Determine the [x, y] coordinate at the center of the cell enclosing the given text.  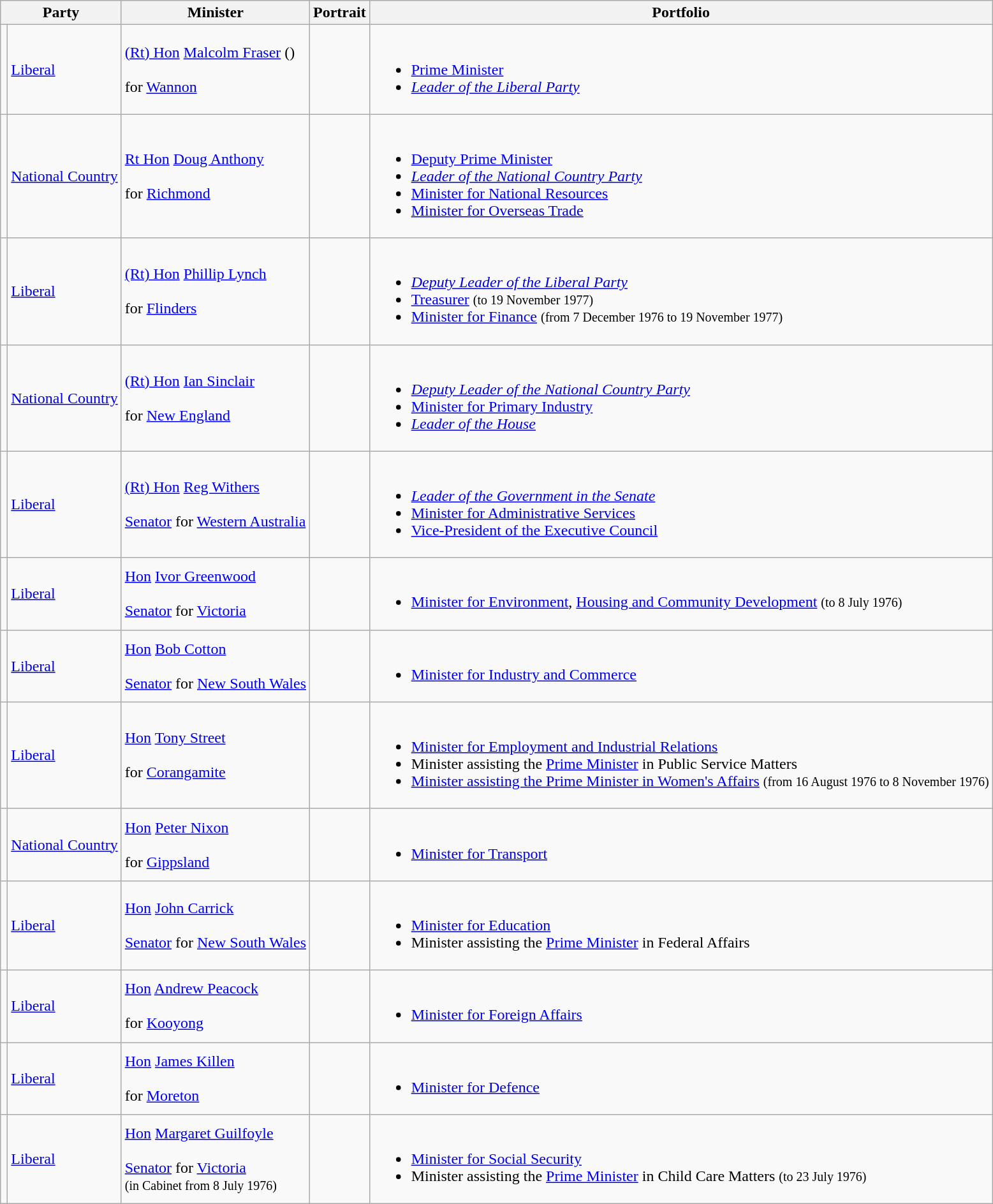
Portfolio [681, 13]
Party [61, 13]
Hon James Killen for Moreton [216, 1078]
Minister for Social SecurityMinister assisting the Prime Minister in Child Care Matters (to 23 July 1976) [681, 1159]
Prime MinisterLeader of the Liberal Party [681, 70]
(Rt) Hon Ian Sinclair for New England [216, 398]
(Rt) Hon Malcolm Fraser () for Wannon [216, 70]
Hon Andrew Peacock for Kooyong [216, 1006]
Deputy Leader of the National Country PartyMinister for Primary IndustryLeader of the House [681, 398]
Minister for Foreign Affairs [681, 1006]
Hon John Carrick Senator for New South Wales [216, 925]
(Rt) Hon Phillip Lynch for Flinders [216, 291]
Hon Margaret Guilfoyle Senator for Victoria (in Cabinet from 8 July 1976) [216, 1159]
Deputy Prime MinisterLeader of the National Country PartyMinister for National ResourcesMinister for Overseas Trade [681, 176]
Hon Peter Nixon for Gippsland [216, 845]
Hon Tony Street for Corangamite [216, 755]
Minister for Industry and Commerce [681, 666]
Minister [216, 13]
Minister for EducationMinister assisting the Prime Minister in Federal Affairs [681, 925]
Hon Ivor Greenwood Senator for Victoria [216, 593]
Portrait [340, 13]
Rt Hon Doug Anthony for Richmond [216, 176]
Minister for Transport [681, 845]
Hon Bob Cotton Senator for New South Wales [216, 666]
Minister for Environment, Housing and Community Development (to 8 July 1976) [681, 593]
Deputy Leader of the Liberal PartyTreasurer (to 19 November 1977)Minister for Finance (from 7 December 1976 to 19 November 1977) [681, 291]
Leader of the Government in the SenateMinister for Administrative ServicesVice-President of the Executive Council [681, 504]
(Rt) Hon Reg Withers Senator for Western Australia [216, 504]
Minister for Defence [681, 1078]
